Pinpoint the cell where the given text exists, returning its (X, Y) midpoint coordinate. 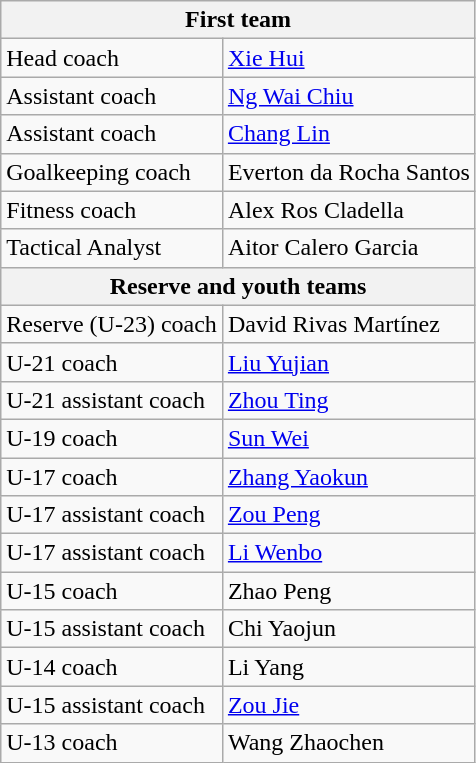
Head coach (112, 58)
Xie Hui (348, 58)
Tactical Analyst (112, 248)
U-14 coach (112, 667)
Liu Yujian (348, 362)
U-17 coach (112, 477)
Zhou Ting (348, 400)
Alex Ros Cladella (348, 210)
David Rivas Martínez (348, 324)
Everton da Rocha Santos (348, 172)
Wang Zhaochen (348, 743)
First team (238, 20)
U-21 assistant coach (112, 400)
Zou Jie (348, 705)
U-13 coach (112, 743)
Li Yang (348, 667)
Chi Yaojun (348, 629)
Aitor Calero Garcia (348, 248)
Sun Wei (348, 438)
Ng Wai Chiu (348, 96)
Reserve and youth teams (238, 286)
U-19 coach (112, 438)
U-15 coach (112, 591)
Fitness coach (112, 210)
Zhao Peng (348, 591)
Goalkeeping coach (112, 172)
Zhang Yaokun (348, 477)
U-21 coach (112, 362)
Chang Lin (348, 134)
Li Wenbo (348, 553)
Reserve (U-23) coach (112, 324)
Zou Peng (348, 515)
